Output the [x, y] coordinate of the center of the cell containing the given text.  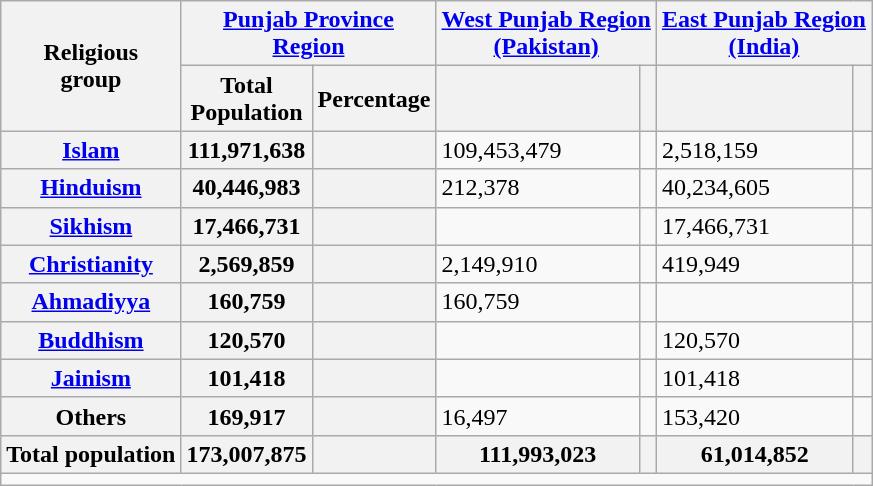
Punjab ProvinceRegion [308, 34]
Total population [91, 454]
173,007,875 [246, 454]
153,420 [754, 416]
Religiousgroup [91, 66]
16,497 [538, 416]
212,378 [538, 188]
Others [91, 416]
Islam [91, 150]
West Punjab Region(Pakistan) [546, 34]
61,014,852 [754, 454]
169,917 [246, 416]
40,234,605 [754, 188]
40,446,983 [246, 188]
Hinduism [91, 188]
419,949 [754, 264]
Jainism [91, 378]
Percentage [374, 98]
Buddhism [91, 340]
111,971,638 [246, 150]
2,569,859 [246, 264]
Sikhism [91, 226]
TotalPopulation [246, 98]
2,149,910 [538, 264]
109,453,479 [538, 150]
East Punjab Region(India) [764, 34]
2,518,159 [754, 150]
111,993,023 [538, 454]
Ahmadiyya [91, 302]
Christianity [91, 264]
